Determine the (X, Y) coordinate at the center of the cell enclosing the given text.  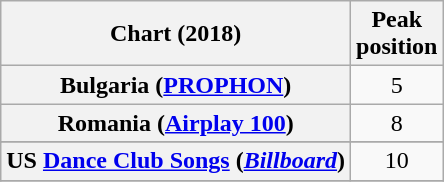
5 (397, 85)
8 (397, 123)
Bulgaria (PROPHON) (176, 85)
10 (397, 161)
US Dance Club Songs (Billboard) (176, 161)
Romania (Airplay 100) (176, 123)
Chart (2018) (176, 34)
Peakposition (397, 34)
